For the text-containing cell, return its midpoint in [x, y] coordinate format. 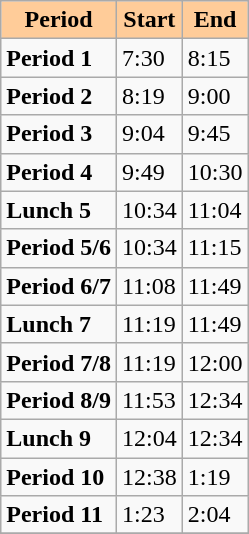
12:38 [149, 477]
1:19 [215, 477]
Lunch 5 [59, 210]
1:23 [149, 515]
Period 4 [59, 172]
Period [59, 20]
Period 11 [59, 515]
2:04 [215, 515]
Period 3 [59, 134]
10:30 [215, 172]
11:53 [149, 400]
7:30 [149, 58]
9:00 [215, 96]
End [215, 20]
Period 7/8 [59, 362]
11:15 [215, 248]
Lunch 9 [59, 438]
9:45 [215, 134]
11:08 [149, 286]
12:00 [215, 362]
Period 2 [59, 96]
Period 6/7 [59, 286]
Start [149, 20]
11:04 [215, 210]
Period 8/9 [59, 400]
Lunch 7 [59, 324]
9:04 [149, 134]
9:49 [149, 172]
Period 1 [59, 58]
12:04 [149, 438]
Period 5/6 [59, 248]
8:19 [149, 96]
Period 10 [59, 477]
8:15 [215, 58]
